Capture the cell that displays the provided text and extract its [X, Y] central coordinate. 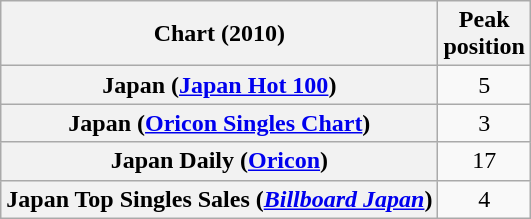
Chart (2010) [220, 34]
4 [484, 199]
Peakposition [484, 34]
17 [484, 161]
5 [484, 85]
Japan (Oricon Singles Chart) [220, 123]
Japan Daily (Oricon) [220, 161]
Japan Top Singles Sales (Billboard Japan) [220, 199]
Japan (Japan Hot 100) [220, 85]
3 [484, 123]
